Identify which cell holds the provided text, then report its [X, Y] central coordinate. 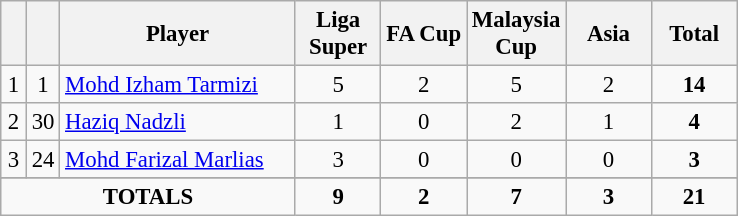
Mohd Farizal Marlias [178, 160]
Malaysia Cup [516, 34]
24 [42, 160]
FA Cup [424, 34]
Mohd Izham Tarmizi [178, 85]
9 [338, 197]
Asia [609, 34]
Total [694, 34]
TOTALS [148, 197]
30 [42, 122]
21 [694, 197]
14 [694, 85]
Liga Super [338, 34]
Haziq Nadzli [178, 122]
7 [516, 197]
4 [694, 122]
Player [178, 34]
